For the text-containing cell, return its midpoint in (x, y) coordinate format. 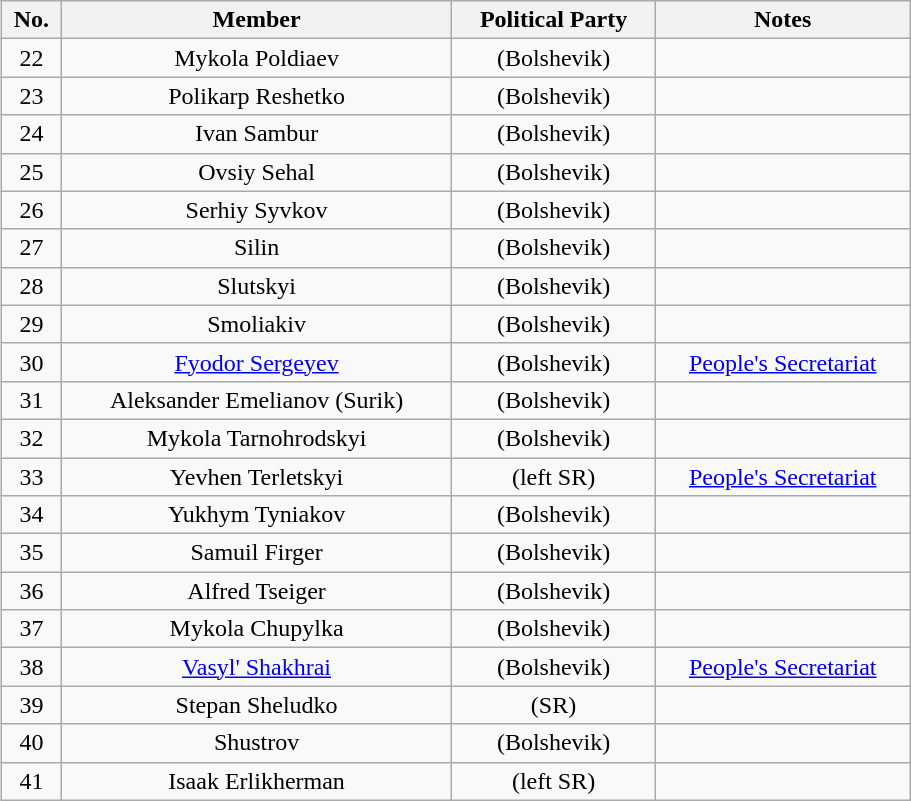
Mykola Poldiaev (256, 58)
Fyodor Sergeyev (256, 362)
(SR) (554, 705)
Isaak Erlikherman (256, 781)
34 (32, 515)
30 (32, 362)
Yukhym Tyniakov (256, 515)
27 (32, 248)
37 (32, 629)
39 (32, 705)
Mykola Chupylka (256, 629)
38 (32, 667)
29 (32, 324)
Stepan Sheludko (256, 705)
Vasyl' Shakhrai (256, 667)
35 (32, 553)
41 (32, 781)
Smoliakiv (256, 324)
36 (32, 591)
No. (32, 20)
Member (256, 20)
25 (32, 172)
Serhiy Syvkov (256, 210)
Aleksander Emelianov (Surik) (256, 400)
Political Party (554, 20)
Slutskyi (256, 286)
32 (32, 438)
Yevhen Terletskyi (256, 477)
40 (32, 743)
28 (32, 286)
Ivan Sambur (256, 134)
Ovsiy Sehal (256, 172)
Shustrov (256, 743)
22 (32, 58)
Mykola Tarnohrodskyi (256, 438)
Samuil Firger (256, 553)
26 (32, 210)
Polikarp Reshetko (256, 96)
Alfred Tseiger (256, 591)
Notes (782, 20)
24 (32, 134)
33 (32, 477)
Silin (256, 248)
23 (32, 96)
31 (32, 400)
